Scan for the cell matching the given text and deliver its [X, Y] coordinate at center. 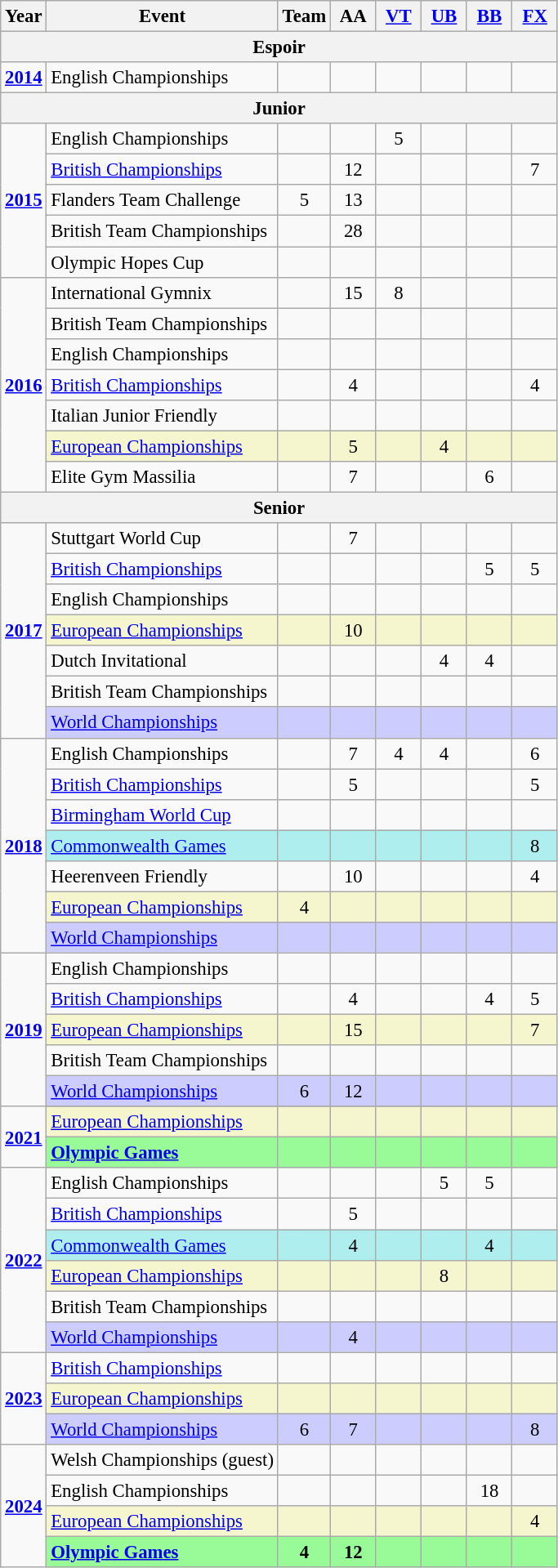
International Gymnix [162, 293]
FX [535, 16]
Espoir [279, 47]
Birmingham World Cup [162, 815]
Heerenveen Friendly [162, 877]
2018 [24, 845]
Flanders Team Challenge [162, 200]
Italian Junior Friendly [162, 416]
Event [162, 16]
Dutch Invitational [162, 661]
Year [24, 16]
Senior [279, 507]
28 [353, 231]
Team [304, 16]
Welsh Championships (guest) [162, 1460]
Olympic Hopes Cup [162, 262]
2019 [24, 1030]
13 [353, 200]
UB [444, 16]
2023 [24, 1399]
2024 [24, 1506]
2017 [24, 631]
2021 [24, 1137]
Elite Gym Massilia [162, 477]
Stuttgart World Cup [162, 538]
2014 [24, 78]
AA [353, 16]
18 [489, 1490]
2016 [24, 384]
VT [399, 16]
2022 [24, 1261]
2015 [24, 200]
Junior [279, 109]
BB [489, 16]
